Identify which cell holds the provided text, then report its [X, Y] central coordinate. 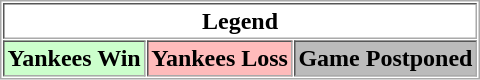
Yankees Loss [220, 58]
Game Postponed [386, 58]
Legend [240, 21]
Yankees Win [74, 58]
